For the text-containing cell, return its midpoint in (X, Y) coordinate format. 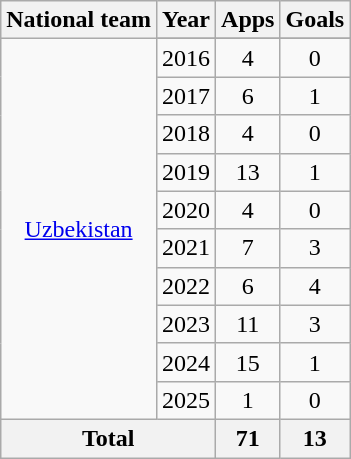
15 (248, 362)
7 (248, 248)
2022 (186, 286)
Goals (315, 20)
2018 (186, 134)
Year (186, 20)
Total (108, 438)
Apps (248, 20)
National team (79, 20)
2025 (186, 400)
2019 (186, 172)
71 (248, 438)
2021 (186, 248)
2016 (186, 58)
11 (248, 324)
Uzbekistan (79, 230)
2017 (186, 96)
2024 (186, 362)
2020 (186, 210)
2023 (186, 324)
